For the text-containing cell, return its midpoint in (x, y) coordinate format. 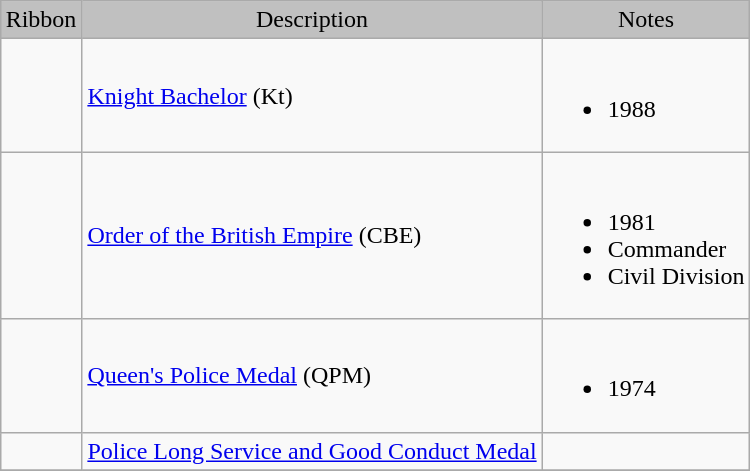
1974 (646, 376)
Queen's Police Medal (QPM) (312, 376)
Knight Bachelor (Kt) (312, 96)
1981CommanderCivil Division (646, 236)
Order of the British Empire (CBE) (312, 236)
Ribbon (41, 20)
Police Long Service and Good Conduct Medal (312, 451)
Notes (646, 20)
1988 (646, 96)
Description (312, 20)
